Pinpoint the cell where the given text exists, returning its (X, Y) midpoint coordinate. 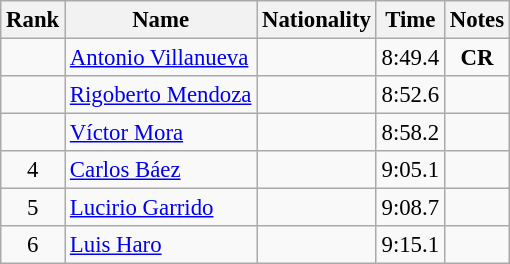
9:15.1 (410, 245)
Víctor Mora (161, 133)
Notes (476, 20)
6 (33, 245)
8:52.6 (410, 95)
Rigoberto Mendoza (161, 95)
5 (33, 208)
Carlos Báez (161, 170)
4 (33, 170)
Name (161, 20)
9:05.1 (410, 170)
Lucirio Garrido (161, 208)
8:49.4 (410, 58)
Rank (33, 20)
8:58.2 (410, 133)
Luis Haro (161, 245)
Time (410, 20)
Nationality (316, 20)
9:08.7 (410, 208)
Antonio Villanueva (161, 58)
CR (476, 58)
